Find where the given text appears and provide that cell's center as [X, Y] coordinate. 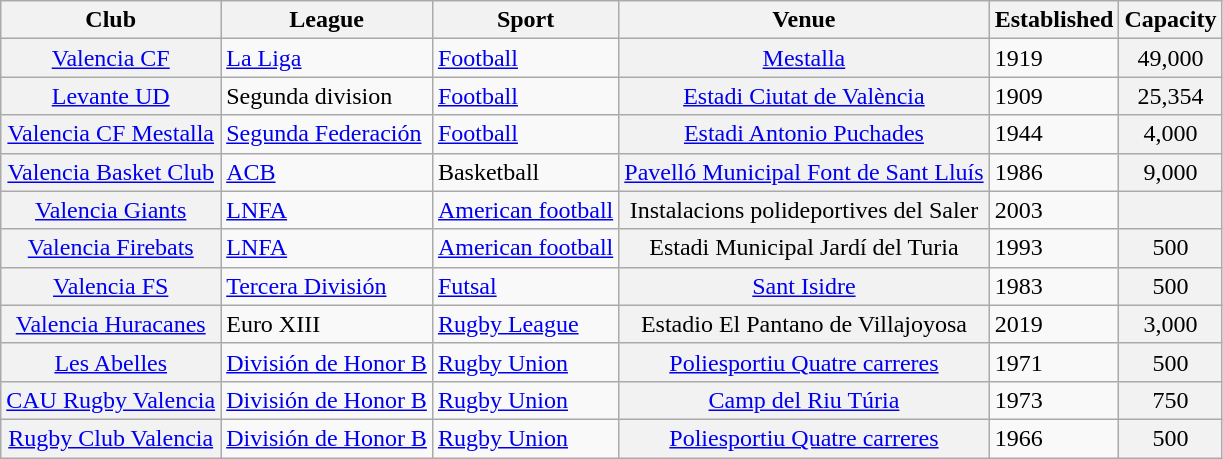
Tercera División [327, 286]
1973 [1054, 400]
ACB [327, 172]
Valencia CF Mestalla [111, 134]
Mestalla [804, 58]
Euro XIII [327, 324]
1944 [1054, 134]
Segunda Federación [327, 134]
Instalacions polideportives del Saler [804, 210]
1983 [1054, 286]
2003 [1054, 210]
1971 [1054, 362]
Valencia Giants [111, 210]
CAU Rugby Valencia [111, 400]
Valencia Firebats [111, 248]
League [327, 20]
25,354 [1170, 96]
9,000 [1170, 172]
Camp del Riu Túria [804, 400]
Club [111, 20]
Levante UD [111, 96]
Valencia FS [111, 286]
49,000 [1170, 58]
Valencia CF [111, 58]
Estadi Municipal Jardí del Turia [804, 248]
750 [1170, 400]
Rugby League [525, 324]
Valencia Huracanes [111, 324]
Segunda division [327, 96]
Venue [804, 20]
Rugby Club Valencia [111, 438]
1986 [1054, 172]
1909 [1054, 96]
Sant Isidre [804, 286]
Estadio El Pantano de Villajoyosa [804, 324]
3,000 [1170, 324]
1966 [1054, 438]
Capacity [1170, 20]
Pavelló Municipal Font de Sant Lluís [804, 172]
Valencia Basket Club [111, 172]
4,000 [1170, 134]
Les Abelles [111, 362]
2019 [1054, 324]
1993 [1054, 248]
Estadi Ciutat de València [804, 96]
Established [1054, 20]
Sport [525, 20]
La Liga [327, 58]
Futsal [525, 286]
Basketball [525, 172]
1919 [1054, 58]
Estadi Antonio Puchades [804, 134]
